Find where the given text appears and provide that cell's center as (x, y) coordinate. 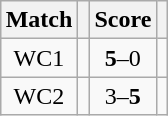
3–5 (123, 96)
5–0 (123, 58)
WC2 (39, 96)
Score (123, 20)
WC1 (39, 58)
Match (39, 20)
